Return the [x, y] coordinate for the center point of the cell that contains the specified text.  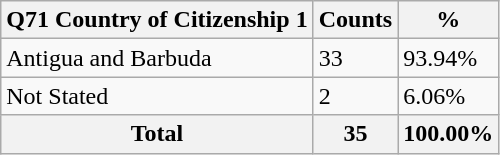
Not Stated [157, 96]
2 [355, 96]
Counts [355, 20]
Total [157, 134]
Q71 Country of Citizenship 1 [157, 20]
100.00% [448, 134]
6.06% [448, 96]
33 [355, 58]
% [448, 20]
93.94% [448, 58]
Antigua and Barbuda [157, 58]
35 [355, 134]
